Output the (X, Y) coordinate of the center of the cell containing the given text.  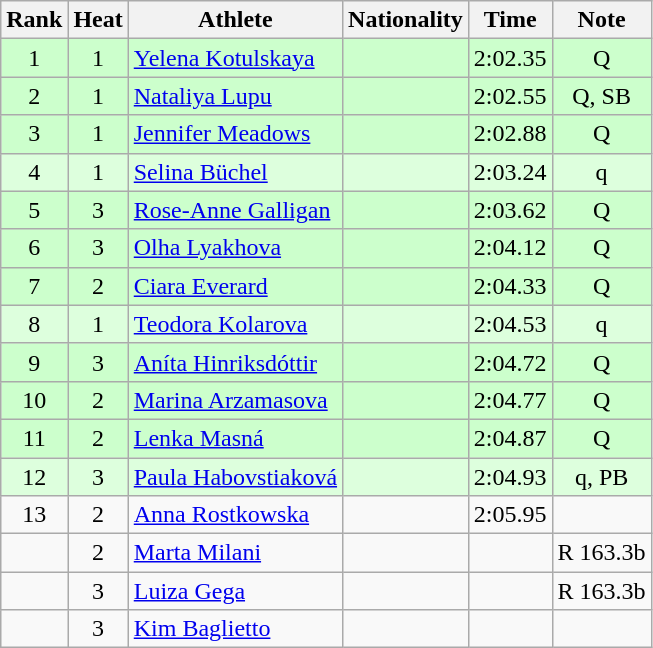
11 (34, 438)
2:04.33 (510, 286)
8 (34, 324)
Selina Büchel (235, 172)
6 (34, 248)
5 (34, 210)
Paula Habovstiaková (235, 477)
2:02.88 (510, 134)
2:04.77 (510, 400)
Ciara Everard (235, 286)
4 (34, 172)
Nationality (406, 20)
9 (34, 362)
2:05.95 (510, 515)
Q, SB (602, 96)
2:04.72 (510, 362)
Time (510, 20)
Athlete (235, 20)
2:04.93 (510, 477)
2:03.24 (510, 172)
Marta Milani (235, 553)
2:02.55 (510, 96)
2:03.62 (510, 210)
Anna Rostkowska (235, 515)
2:04.53 (510, 324)
Lenka Masná (235, 438)
Aníta Hinriksdóttir (235, 362)
Nataliya Lupu (235, 96)
q, PB (602, 477)
Olha Lyakhova (235, 248)
Marina Arzamasova (235, 400)
2:04.12 (510, 248)
2:02.35 (510, 58)
Yelena Kotulskaya (235, 58)
Rose-Anne Galligan (235, 210)
Note (602, 20)
Teodora Kolarova (235, 324)
7 (34, 286)
Kim Baglietto (235, 629)
Heat (98, 20)
Luiza Gega (235, 591)
13 (34, 515)
10 (34, 400)
Rank (34, 20)
2:04.87 (510, 438)
Jennifer Meadows (235, 134)
12 (34, 477)
